From the cell containing the given text, extract its center point as (x, y) coordinate. 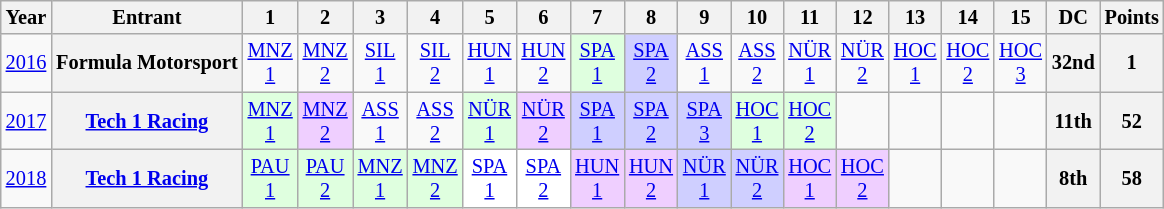
2016 (26, 63)
HOC3 (1020, 63)
13 (916, 17)
Year (26, 17)
10 (758, 17)
8 (651, 17)
2 (326, 17)
SIL2 (436, 63)
52 (1132, 121)
7 (597, 17)
9 (704, 17)
Points (1132, 17)
3 (380, 17)
15 (1020, 17)
8th (1074, 178)
14 (968, 17)
PAU2 (326, 178)
6 (543, 17)
SIL1 (380, 63)
11 (810, 17)
DC (1074, 17)
12 (862, 17)
2018 (26, 178)
11th (1074, 121)
2017 (26, 121)
32nd (1074, 63)
4 (436, 17)
PAU1 (270, 178)
58 (1132, 178)
5 (490, 17)
Formula Motorsport (146, 63)
Entrant (146, 17)
SPA3 (704, 121)
